Identify which cell holds the provided text, then report its [X, Y] central coordinate. 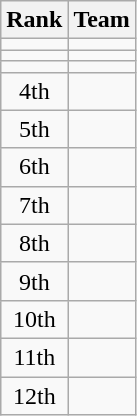
9th [34, 281]
Rank [34, 20]
11th [34, 357]
Team [102, 20]
4th [34, 91]
12th [34, 395]
10th [34, 319]
5th [34, 129]
8th [34, 243]
6th [34, 167]
7th [34, 205]
